Scan for the cell matching the given text and deliver its (X, Y) coordinate at center. 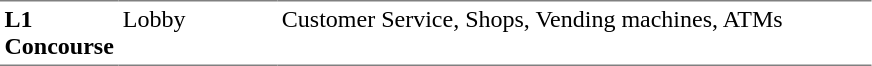
L1Concourse (59, 33)
Customer Service, Shops, Vending machines, ATMs (574, 33)
Lobby (198, 33)
